Output the [x, y] coordinate of the center of the cell containing the given text.  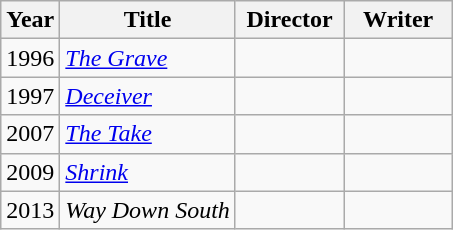
Director [290, 20]
Writer [398, 20]
2007 [30, 134]
1997 [30, 96]
Way Down South [148, 210]
Shrink [148, 172]
2009 [30, 172]
1996 [30, 58]
2013 [30, 210]
The Grave [148, 58]
Deceiver [148, 96]
The Take [148, 134]
Year [30, 20]
Title [148, 20]
